Output the (x, y) coordinate of the center of the cell containing the given text.  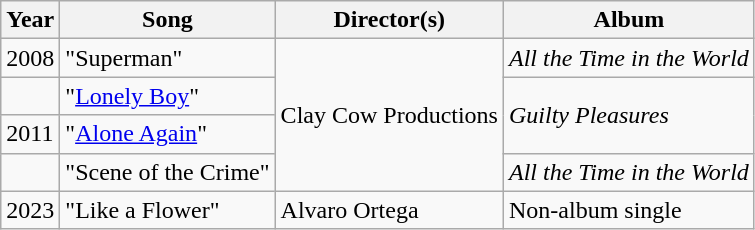
Non-album single (628, 210)
"Scene of the Crime" (168, 172)
Song (168, 20)
Guilty Pleasures (628, 115)
"Like a Flower" (168, 210)
Year (30, 20)
Clay Cow Productions (389, 115)
Album (628, 20)
2023 (30, 210)
"Alone Again" (168, 134)
2008 (30, 58)
2011 (30, 134)
Alvaro Ortega (389, 210)
"Lonely Boy" (168, 96)
"Superman" (168, 58)
Director(s) (389, 20)
